Search for the cell housing the specified text and yield its (x, y) center coordinate. 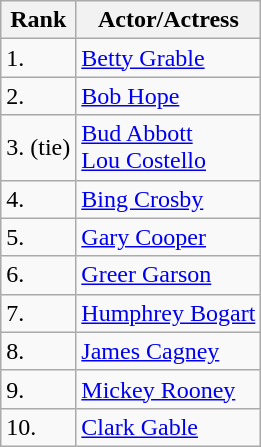
Mickey Rooney (168, 389)
Bing Crosby (168, 199)
James Cagney (168, 351)
Gary Cooper (168, 237)
3. (tie) (38, 148)
6. (38, 275)
7. (38, 313)
9. (38, 389)
Humphrey Bogart (168, 313)
1. (38, 58)
2. (38, 96)
Greer Garson (168, 275)
Bob Hope (168, 96)
Betty Grable (168, 58)
Rank (38, 20)
Bud AbbottLou Costello (168, 148)
Actor/Actress (168, 20)
10. (38, 427)
4. (38, 199)
8. (38, 351)
Clark Gable (168, 427)
5. (38, 237)
